For the text-containing cell, return its midpoint in (x, y) coordinate format. 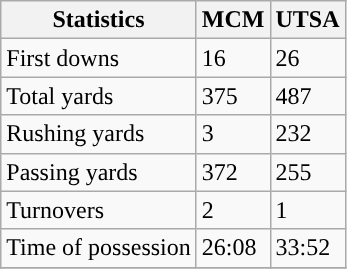
Turnovers (99, 210)
Total yards (99, 96)
33:52 (308, 248)
UTSA (308, 20)
375 (233, 96)
Rushing yards (99, 134)
487 (308, 96)
1 (308, 210)
2 (233, 210)
Statistics (99, 20)
First downs (99, 58)
MCM (233, 20)
3 (233, 134)
255 (308, 172)
Time of possession (99, 248)
Passing yards (99, 172)
372 (233, 172)
26:08 (233, 248)
232 (308, 134)
16 (233, 58)
26 (308, 58)
